Identify which cell holds the provided text, then report its [x, y] central coordinate. 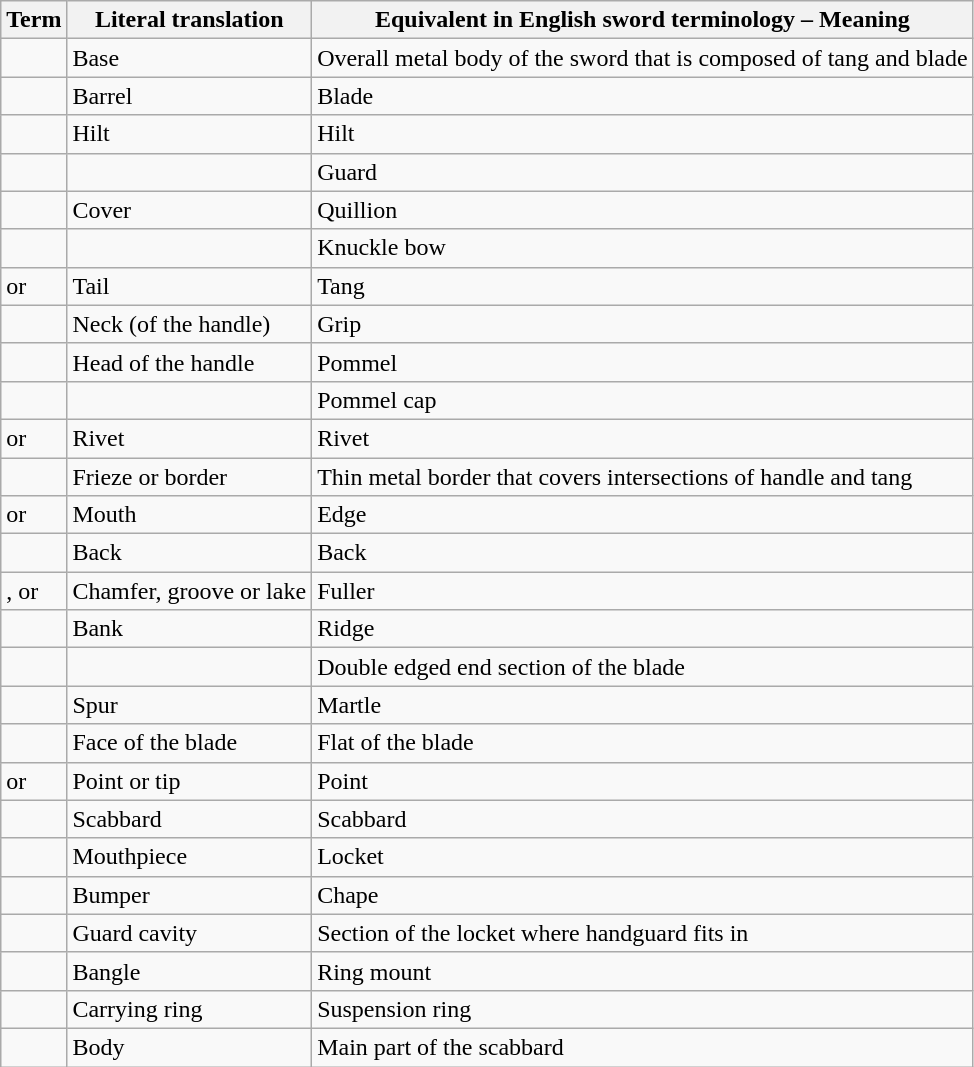
Locket [643, 857]
Thin metal border that covers intersections of handle and tang [643, 477]
Tail [190, 286]
Point or tip [190, 781]
Barrel [190, 96]
Chamfer, groove or lake [190, 591]
Main part of the scabbard [643, 1047]
Ring mount [643, 971]
Bumper [190, 895]
Ridge [643, 629]
Spur [190, 705]
Base [190, 58]
Pommel cap [643, 400]
Face of the blade [190, 743]
Bank [190, 629]
Mouthpiece [190, 857]
Equivalent in English sword terminology – Meaning [643, 20]
Frieze or border [190, 477]
Pommel [643, 362]
Overall metal body of the sword that is composed of tang and blade [643, 58]
, or [34, 591]
Martle [643, 705]
Tang [643, 286]
Double edged end section of the blade [643, 667]
Term [34, 20]
Literal translation [190, 20]
Point [643, 781]
Head of the handle [190, 362]
Fuller [643, 591]
Knuckle bow [643, 248]
Section of the locket where handguard fits in [643, 933]
Edge [643, 515]
Quillion [643, 210]
Bangle [190, 971]
Flat of the blade [643, 743]
Carrying ring [190, 1009]
Neck (of the handle) [190, 324]
Blade [643, 96]
Suspension ring [643, 1009]
Mouth [190, 515]
Guard cavity [190, 933]
Cover [190, 210]
Chape [643, 895]
Guard [643, 172]
Body [190, 1047]
Grip [643, 324]
